For the text-containing cell, return its midpoint in [X, Y] coordinate format. 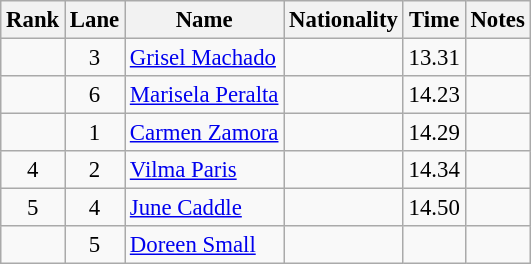
14.29 [434, 133]
14.23 [434, 95]
2 [95, 170]
Marisela Peralta [204, 95]
Name [204, 20]
Time [434, 20]
Lane [95, 20]
Grisel Machado [204, 58]
1 [95, 133]
June Caddle [204, 208]
Notes [498, 20]
Doreen Small [204, 245]
Nationality [344, 20]
Rank [33, 20]
3 [95, 58]
Vilma Paris [204, 170]
14.34 [434, 170]
6 [95, 95]
Carmen Zamora [204, 133]
13.31 [434, 58]
14.50 [434, 208]
